Find where the given text appears and provide that cell's center as [x, y] coordinate. 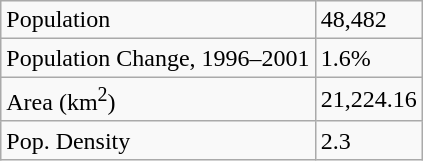
Area (km2) [158, 100]
Population [158, 20]
21,224.16 [368, 100]
Population Change, 1996–2001 [158, 58]
1.6% [368, 58]
2.3 [368, 140]
Pop. Density [158, 140]
48,482 [368, 20]
